Locate the cell with the specified text and output its (x, y) center coordinate. 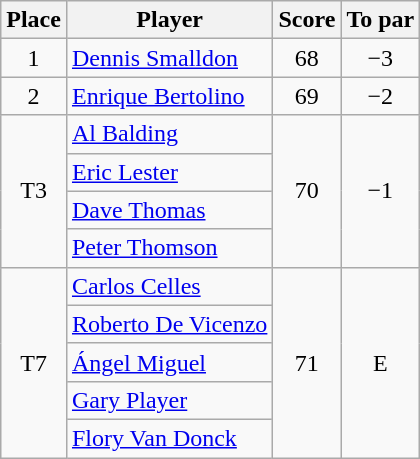
1 (34, 58)
71 (307, 362)
T7 (34, 362)
68 (307, 58)
−2 (380, 96)
Player (169, 20)
Roberto De Vicenzo (169, 324)
−1 (380, 191)
Flory Van Donck (169, 438)
To par (380, 20)
Dennis Smalldon (169, 58)
Score (307, 20)
T3 (34, 191)
69 (307, 96)
Enrique Bertolino (169, 96)
Place (34, 20)
Ángel Miguel (169, 362)
Al Balding (169, 134)
Carlos Celles (169, 286)
−3 (380, 58)
Dave Thomas (169, 210)
E (380, 362)
70 (307, 191)
Peter Thomson (169, 248)
2 (34, 96)
Eric Lester (169, 172)
Gary Player (169, 400)
